From the cell containing the given text, extract its center point as [x, y] coordinate. 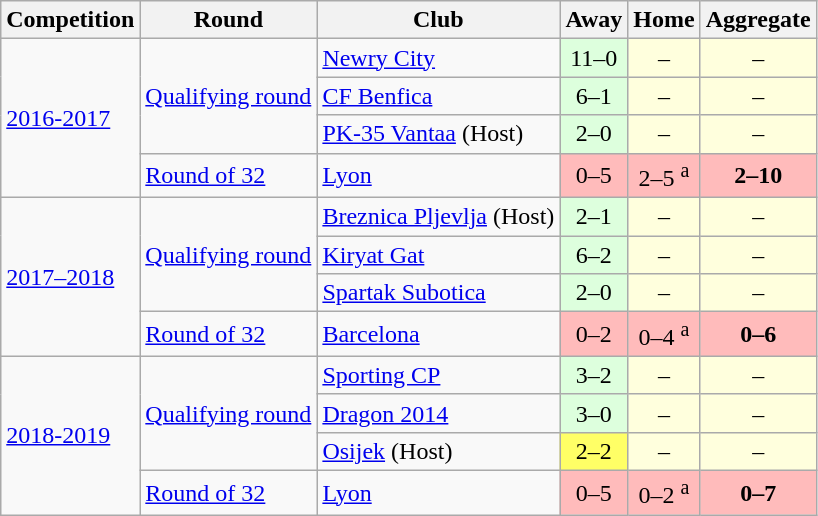
Dragon 2014 [438, 413]
11–0 [594, 58]
2018-2019 [70, 436]
Home [664, 20]
Barcelona [438, 334]
Round [228, 20]
2–2 [594, 451]
Newry City [438, 58]
Kiryat Gat [438, 255]
2–10 [758, 176]
Competition [70, 20]
0–2 a [664, 492]
0–7 [758, 492]
Away [594, 20]
6–2 [594, 255]
2016-2017 [70, 118]
Spartak Subotica [438, 293]
0–6 [758, 334]
Osijek (Host) [438, 451]
Breznica Pljevlja (Host) [438, 217]
Sporting CP [438, 375]
3–0 [594, 413]
0–4 a [664, 334]
Aggregate [758, 20]
3–2 [594, 375]
2–5 a [664, 176]
2–1 [594, 217]
2017–2018 [70, 278]
PK-35 Vantaa (Host) [438, 134]
0–2 [594, 334]
CF Benfica [438, 96]
6–1 [594, 96]
Club [438, 20]
